For the text-containing cell, return its midpoint in [X, Y] coordinate format. 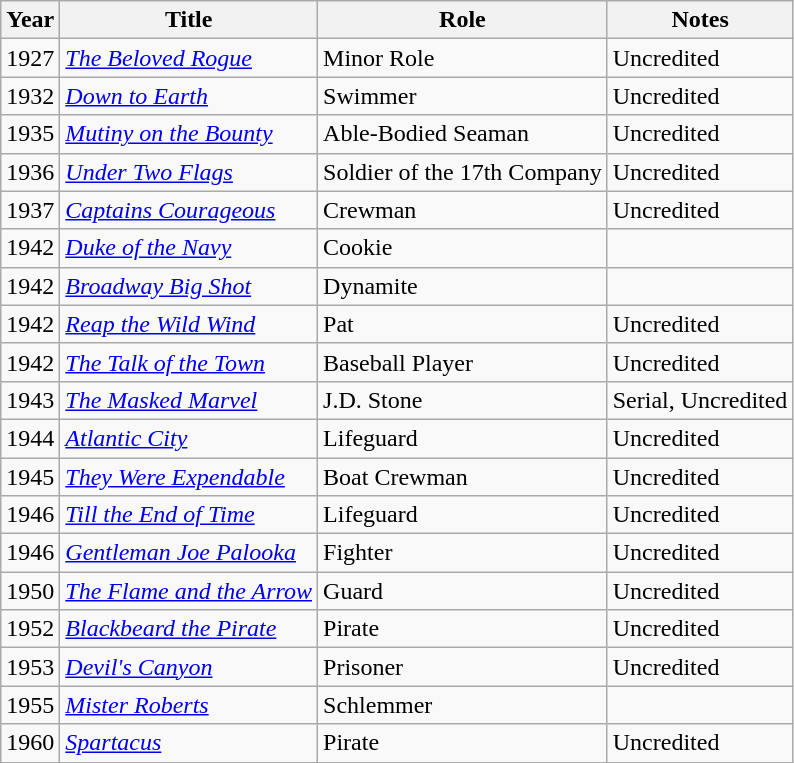
1960 [30, 743]
Role [463, 20]
Guard [463, 591]
1950 [30, 591]
1955 [30, 705]
Gentleman Joe Palooka [189, 553]
Soldier of the 17th Company [463, 172]
Title [189, 20]
1953 [30, 667]
1945 [30, 477]
Mutiny on the Bounty [189, 134]
Baseball Player [463, 362]
Blackbeard the Pirate [189, 629]
1937 [30, 210]
1943 [30, 400]
Broadway Big Shot [189, 286]
They Were Expendable [189, 477]
1936 [30, 172]
Prisoner [463, 667]
Crewman [463, 210]
Year [30, 20]
Under Two Flags [189, 172]
Boat Crewman [463, 477]
The Flame and the Arrow [189, 591]
Fighter [463, 553]
Schlemmer [463, 705]
Captains Courageous [189, 210]
Pat [463, 324]
Dynamite [463, 286]
Serial, Uncredited [700, 400]
J.D. Stone [463, 400]
The Talk of the Town [189, 362]
Spartacus [189, 743]
Mister Roberts [189, 705]
Reap the Wild Wind [189, 324]
1927 [30, 58]
Duke of the Navy [189, 248]
Devil's Canyon [189, 667]
Atlantic City [189, 438]
1932 [30, 96]
1935 [30, 134]
Cookie [463, 248]
Swimmer [463, 96]
Minor Role [463, 58]
Notes [700, 20]
1944 [30, 438]
1952 [30, 629]
Till the End of Time [189, 515]
Able-Bodied Seaman [463, 134]
The Beloved Rogue [189, 58]
The Masked Marvel [189, 400]
Down to Earth [189, 96]
